For the text-containing cell, return its midpoint in (X, Y) coordinate format. 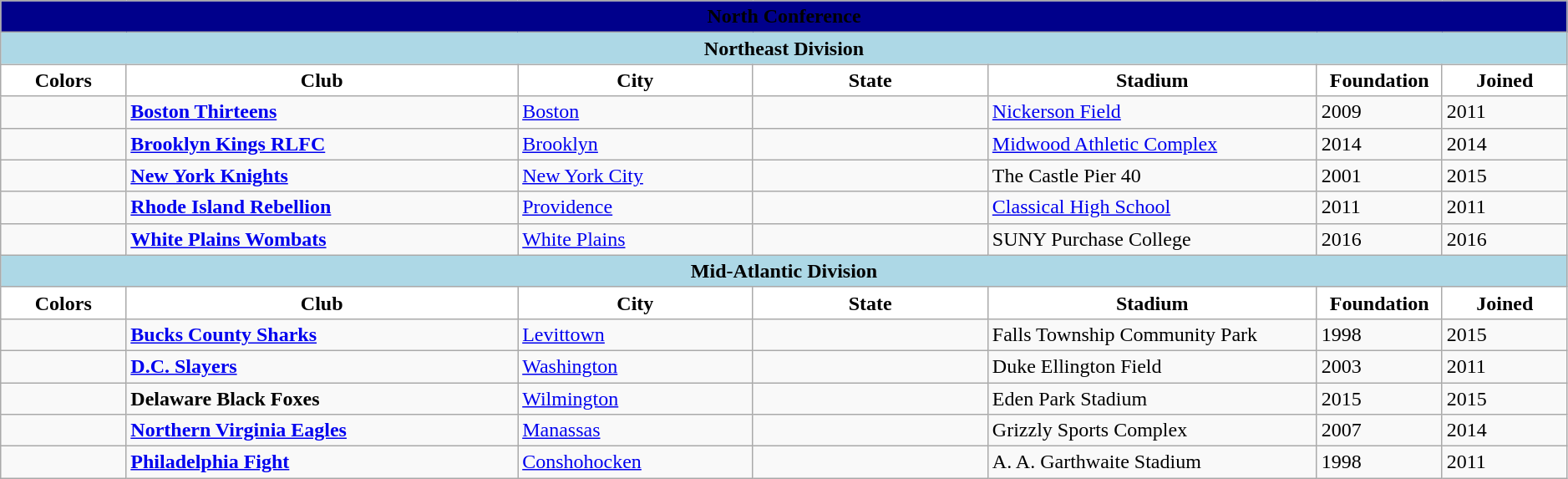
Falls Township Community Park (1152, 334)
Rhode Island Rebellion (322, 207)
White Plains (635, 239)
Boston Thirteens (322, 112)
Levittown (635, 334)
Classical High School (1152, 207)
The Castle Pier 40 (1152, 176)
2003 (1379, 366)
Conshohocken (635, 462)
Eden Park Stadium (1152, 399)
Providence (635, 207)
Northeast Division (784, 48)
Nickerson Field (1152, 112)
2009 (1379, 112)
Mid-Atlantic Division (784, 271)
2007 (1379, 431)
North Conference (784, 17)
Boston (635, 112)
Philadelphia Fight (322, 462)
A. A. Garthwaite Stadium (1152, 462)
SUNY Purchase College (1152, 239)
Grizzly Sports Complex (1152, 431)
Midwood Athletic Complex (1152, 144)
Wilmington (635, 399)
Brooklyn (635, 144)
Washington (635, 366)
Duke Ellington Field (1152, 366)
Manassas (635, 431)
Bucks County Sharks (322, 334)
2001 (1379, 176)
White Plains Wombats (322, 239)
D.C. Slayers (322, 366)
Delaware Black Foxes (322, 399)
New York City (635, 176)
New York Knights (322, 176)
Northern Virginia Eagles (322, 431)
Brooklyn Kings RLFC (322, 144)
